For the text-containing cell, return its midpoint in [X, Y] coordinate format. 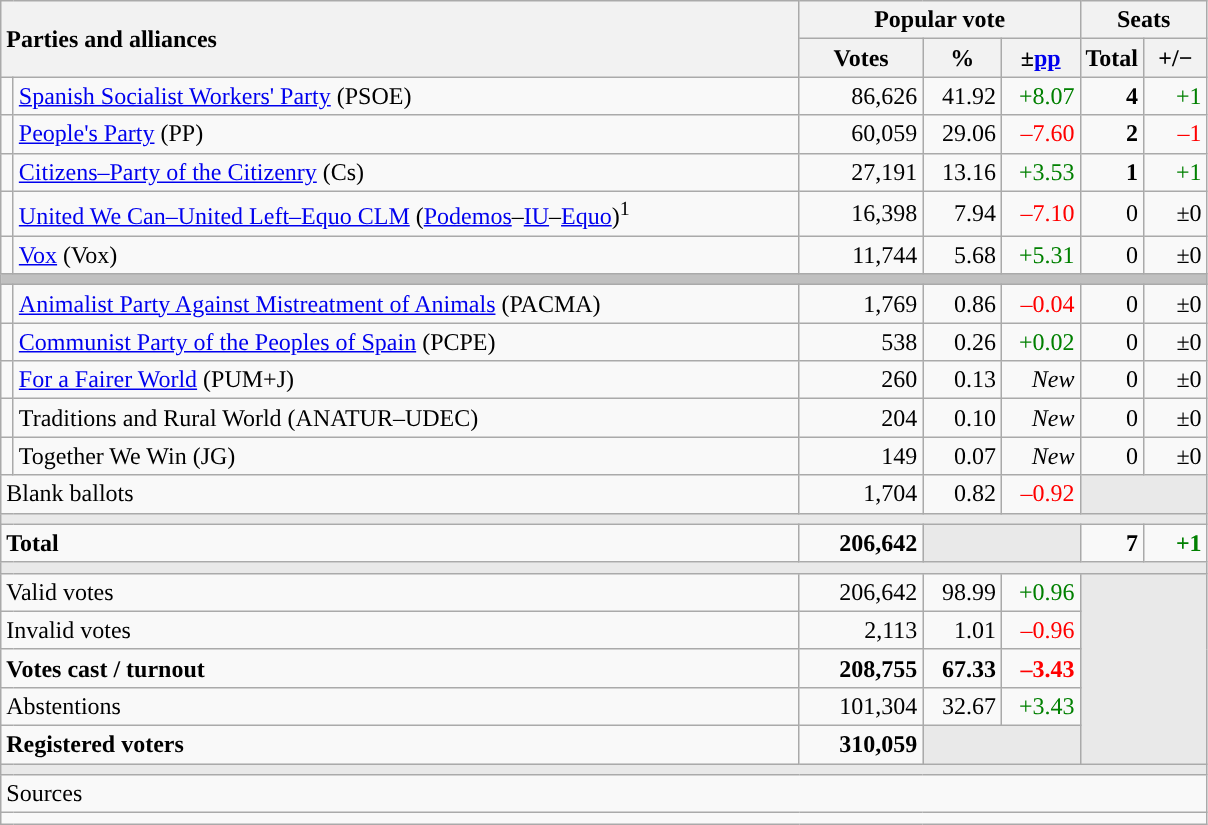
+3.43 [1040, 706]
+0.96 [1040, 592]
41.92 [962, 96]
0.10 [962, 418]
United We Can–United Left–Equo CLM (Podemos–IU–Equo)1 [406, 214]
Registered voters [400, 745]
–7.60 [1040, 134]
Parties and alliances [400, 39]
Citizens–Party of the Citizenry (Cs) [406, 172]
Animalist Party Against Mistreatment of Animals (PACMA) [406, 304]
–7.10 [1040, 214]
Abstentions [400, 706]
+5.31 [1040, 255]
27,191 [861, 172]
208,755 [861, 668]
0.26 [962, 342]
±pp [1040, 58]
–0.04 [1040, 304]
1,769 [861, 304]
% [962, 58]
–1 [1176, 134]
+8.07 [1040, 96]
0.07 [962, 456]
+0.02 [1040, 342]
2,113 [861, 630]
5.68 [962, 255]
16,398 [861, 214]
13.16 [962, 172]
2 [1112, 134]
7.94 [962, 214]
0.13 [962, 380]
–3.43 [1040, 668]
260 [861, 380]
–0.92 [1040, 494]
60,059 [861, 134]
98.99 [962, 592]
Invalid votes [400, 630]
29.06 [962, 134]
Vox (Vox) [406, 255]
People's Party (PP) [406, 134]
Votes [861, 58]
Sources [604, 794]
0.86 [962, 304]
Seats [1144, 20]
7 [1112, 543]
Valid votes [400, 592]
+3.53 [1040, 172]
Votes cast / turnout [400, 668]
Blank ballots [400, 494]
32.67 [962, 706]
–0.96 [1040, 630]
101,304 [861, 706]
Together We Win (JG) [406, 456]
Spanish Socialist Workers' Party (PSOE) [406, 96]
11,744 [861, 255]
4 [1112, 96]
538 [861, 342]
1 [1112, 172]
Popular vote [940, 20]
Traditions and Rural World (ANATUR–UDEC) [406, 418]
+/− [1176, 58]
310,059 [861, 745]
204 [861, 418]
86,626 [861, 96]
1.01 [962, 630]
Communist Party of the Peoples of Spain (PCPE) [406, 342]
1,704 [861, 494]
149 [861, 456]
For a Fairer World (PUM+J) [406, 380]
0.82 [962, 494]
67.33 [962, 668]
